Capture the cell that displays the provided text and extract its [X, Y] central coordinate. 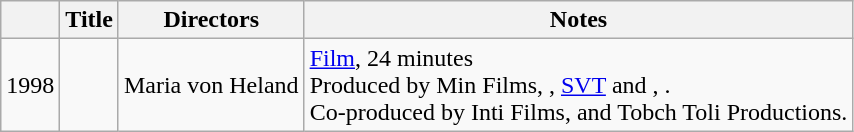
Title [90, 20]
Film, 24 minutesProduced by Min Films, , SVT and , .Co-produced by Inti Films, and Tobch Toli Productions. [578, 85]
Maria von Heland [211, 85]
Notes [578, 20]
Directors [211, 20]
1998 [30, 85]
